Pinpoint the cell where the given text exists, returning its [x, y] midpoint coordinate. 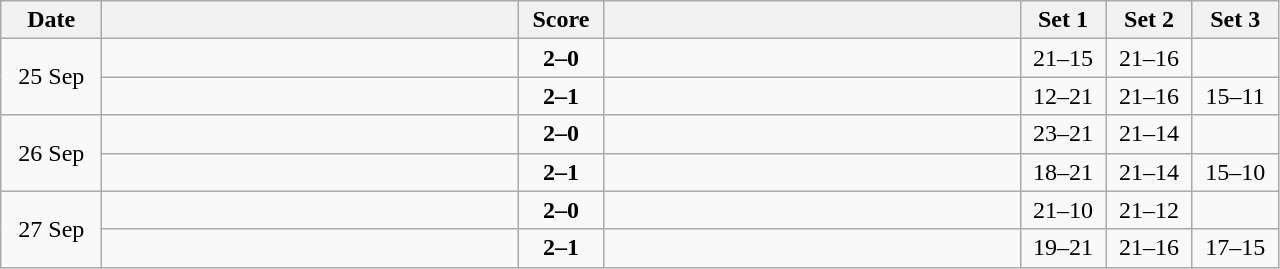
17–15 [1235, 248]
25 Sep [52, 77]
15–10 [1235, 172]
23–21 [1063, 134]
Date [52, 20]
Set 2 [1149, 20]
Score [561, 20]
18–21 [1063, 172]
21–15 [1063, 58]
15–11 [1235, 96]
19–21 [1063, 248]
12–21 [1063, 96]
27 Sep [52, 229]
26 Sep [52, 153]
21–12 [1149, 210]
21–10 [1063, 210]
Set 3 [1235, 20]
Set 1 [1063, 20]
